Scan for the cell matching the given text and deliver its [X, Y] coordinate at center. 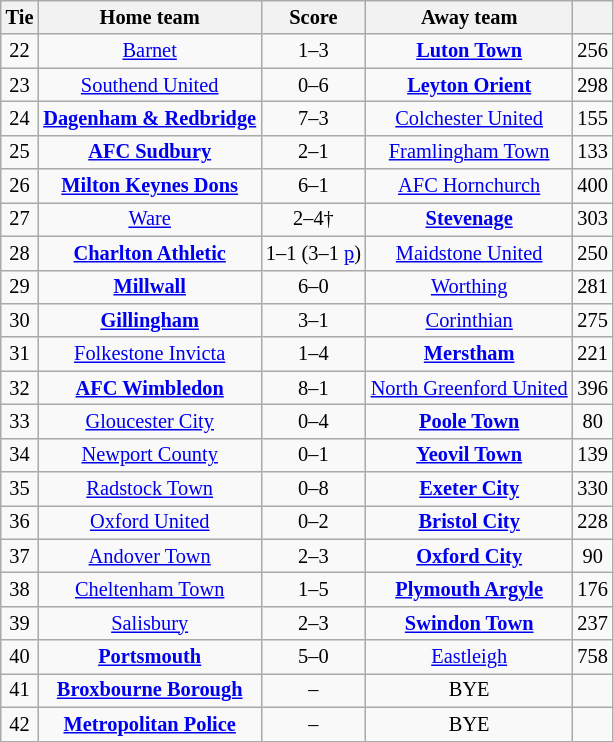
250 [593, 253]
Score [314, 17]
303 [593, 219]
AFC Wimbledon [150, 388]
36 [20, 522]
281 [593, 287]
Ware [150, 219]
AFC Hornchurch [470, 186]
237 [593, 623]
155 [593, 118]
39 [20, 623]
2–4† [314, 219]
Charlton Athletic [150, 253]
221 [593, 354]
22 [20, 51]
5–0 [314, 657]
0–1 [314, 455]
Plymouth Argyle [470, 589]
Barnet [150, 51]
Millwall [150, 287]
1–1 (3–1 p) [314, 253]
228 [593, 522]
24 [20, 118]
North Greenford United [470, 388]
6–1 [314, 186]
758 [593, 657]
Worthing [470, 287]
Southend United [150, 85]
139 [593, 455]
28 [20, 253]
Cheltenham Town [150, 589]
Andover Town [150, 556]
Oxford City [470, 556]
33 [20, 421]
23 [20, 85]
32 [20, 388]
Gillingham [150, 320]
Bristol City [470, 522]
AFC Sudbury [150, 152]
Tie [20, 17]
0–6 [314, 85]
Stevenage [470, 219]
27 [20, 219]
31 [20, 354]
Exeter City [470, 489]
Radstock Town [150, 489]
298 [593, 85]
35 [20, 489]
Salisbury [150, 623]
Gloucester City [150, 421]
1–5 [314, 589]
40 [20, 657]
80 [593, 421]
37 [20, 556]
Colchester United [470, 118]
Poole Town [470, 421]
38 [20, 589]
Framlingham Town [470, 152]
176 [593, 589]
34 [20, 455]
Folkestone Invicta [150, 354]
Luton Town [470, 51]
29 [20, 287]
3–1 [314, 320]
42 [20, 724]
Milton Keynes Dons [150, 186]
Leyton Orient [470, 85]
Broxbourne Borough [150, 690]
133 [593, 152]
400 [593, 186]
Maidstone United [470, 253]
330 [593, 489]
8–1 [314, 388]
7–3 [314, 118]
Home team [150, 17]
30 [20, 320]
6–0 [314, 287]
275 [593, 320]
Dagenham & Redbridge [150, 118]
0–4 [314, 421]
90 [593, 556]
Newport County [150, 455]
26 [20, 186]
Oxford United [150, 522]
Eastleigh [470, 657]
Corinthian [470, 320]
0–2 [314, 522]
1–3 [314, 51]
396 [593, 388]
2–1 [314, 152]
256 [593, 51]
Portsmouth [150, 657]
25 [20, 152]
41 [20, 690]
Merstham [470, 354]
Away team [470, 17]
Swindon Town [470, 623]
1–4 [314, 354]
Yeovil Town [470, 455]
Metropolitan Police [150, 724]
0–8 [314, 489]
